Find where the given text appears and provide that cell's center as [x, y] coordinate. 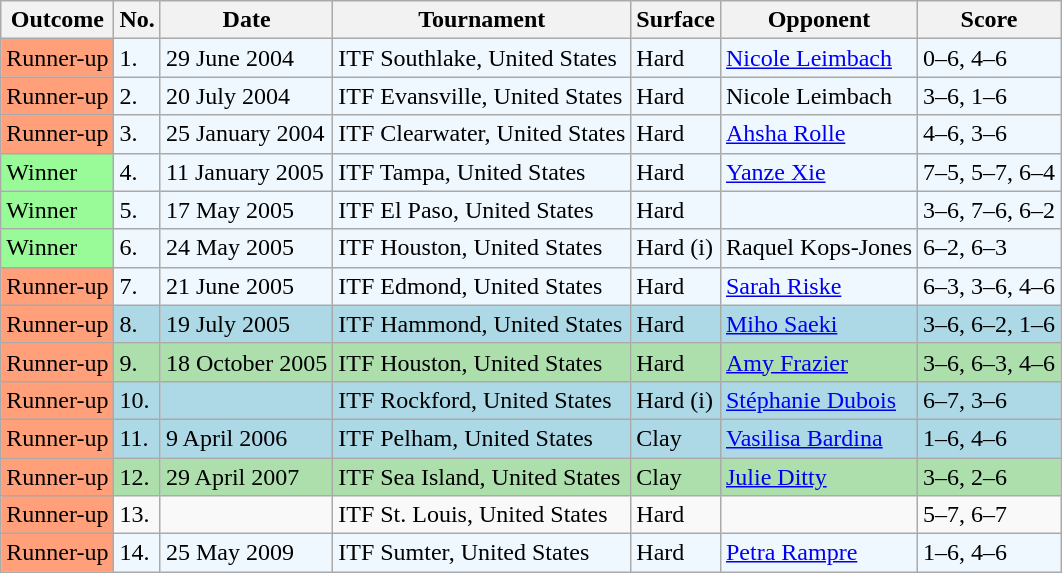
8. [137, 324]
6–2, 6–3 [990, 248]
25 May 2009 [246, 553]
29 June 2004 [246, 58]
Julie Ditty [818, 477]
Vasilisa Bardina [818, 438]
Opponent [818, 20]
21 June 2005 [246, 286]
5. [137, 210]
Yanze Xie [818, 172]
11 January 2005 [246, 172]
ITF Sumter, United States [482, 553]
5–7, 6–7 [990, 515]
3–6, 7–6, 6–2 [990, 210]
24 May 2005 [246, 248]
Outcome [58, 20]
3–6, 6–2, 1–6 [990, 324]
Date [246, 20]
Raquel Kops-Jones [818, 248]
Amy Frazier [818, 362]
9. [137, 362]
No. [137, 20]
ITF Tampa, United States [482, 172]
9 April 2006 [246, 438]
ITF Sea Island, United States [482, 477]
Ahsha Rolle [818, 134]
6–3, 3–6, 4–6 [990, 286]
4. [137, 172]
ITF Pelham, United States [482, 438]
6–7, 3–6 [990, 400]
ITF Evansville, United States [482, 96]
ITF Edmond, United States [482, 286]
Score [990, 20]
19 July 2005 [246, 324]
3–6, 2–6 [990, 477]
14. [137, 553]
Stéphanie Dubois [818, 400]
Sarah Riske [818, 286]
6. [137, 248]
18 October 2005 [246, 362]
13. [137, 515]
Miho Saeki [818, 324]
3–6, 1–6 [990, 96]
ITF Hammond, United States [482, 324]
2. [137, 96]
11. [137, 438]
ITF Southlake, United States [482, 58]
3. [137, 134]
ITF St. Louis, United States [482, 515]
ITF Clearwater, United States [482, 134]
12. [137, 477]
3–6, 6–3, 4–6 [990, 362]
29 April 2007 [246, 477]
0–6, 4–6 [990, 58]
1. [137, 58]
Surface [676, 20]
ITF Rockford, United States [482, 400]
4–6, 3–6 [990, 134]
Petra Rampre [818, 553]
17 May 2005 [246, 210]
ITF El Paso, United States [482, 210]
20 July 2004 [246, 96]
7–5, 5–7, 6–4 [990, 172]
10. [137, 400]
7. [137, 286]
25 January 2004 [246, 134]
Tournament [482, 20]
